From the cell containing the given text, extract its center point as [X, Y] coordinate. 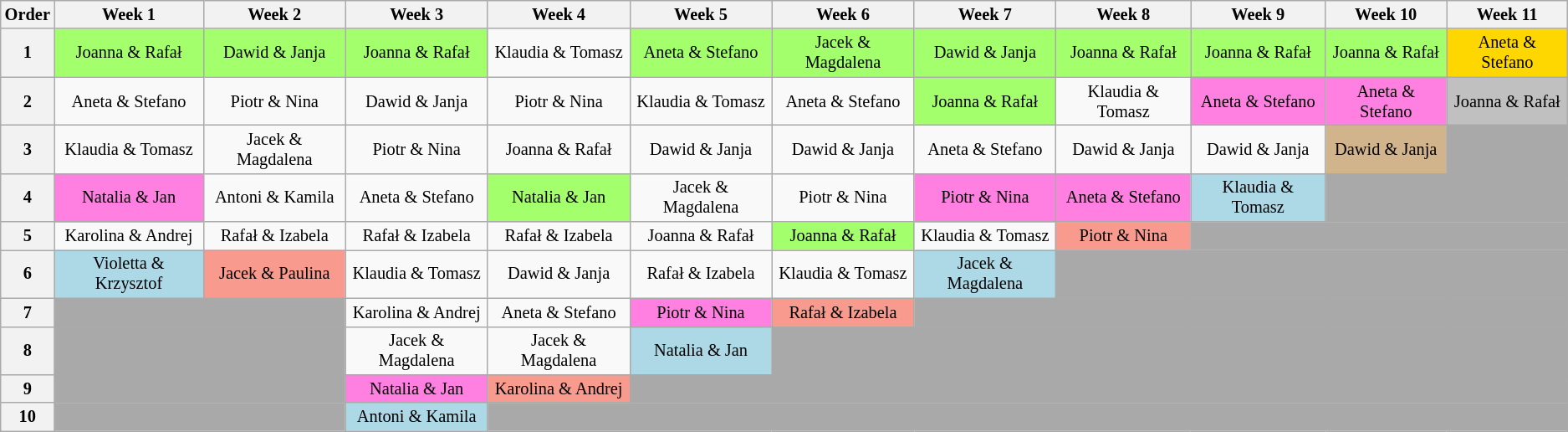
Order [28, 14]
3 [28, 149]
Week 1 [129, 14]
Week 6 [843, 14]
7 [28, 312]
5 [28, 236]
9 [28, 388]
10 [28, 417]
1 [28, 53]
Week 9 [1258, 14]
Week 4 [559, 14]
8 [28, 351]
Week 8 [1124, 14]
Week 11 [1507, 14]
Week 3 [416, 14]
4 [28, 198]
Week 7 [985, 14]
Week 5 [701, 14]
6 [28, 274]
Jacek & Paulina [274, 274]
Week 10 [1387, 14]
Week 2 [274, 14]
2 [28, 101]
Violetta & Krzysztof [129, 274]
